Determine the (x, y) coordinate at the center of the cell enclosing the given text.  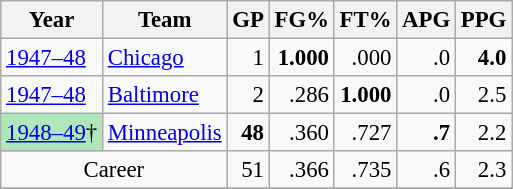
.000 (366, 58)
Chicago (164, 58)
Baltimore (164, 95)
Year (52, 20)
.7 (426, 133)
2.2 (483, 133)
.286 (302, 95)
APG (426, 20)
FT% (366, 20)
PPG (483, 20)
1948–49† (52, 133)
48 (248, 133)
.735 (366, 170)
.360 (302, 133)
FG% (302, 20)
.366 (302, 170)
1 (248, 58)
51 (248, 170)
2 (248, 95)
GP (248, 20)
4.0 (483, 58)
Career (114, 170)
.6 (426, 170)
2.5 (483, 95)
2.3 (483, 170)
Team (164, 20)
Minneapolis (164, 133)
.727 (366, 133)
